Identify which cell holds the provided text, then report its [x, y] central coordinate. 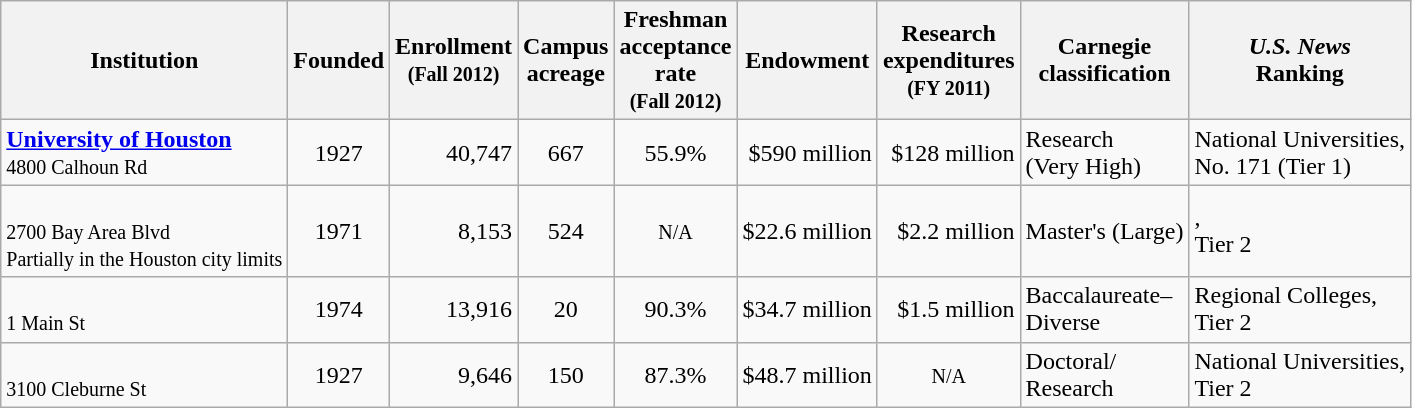
Researchexpenditures(FY 2011) [948, 60]
13,916 [454, 310]
Enrollment(Fall 2012) [454, 60]
,Tier 2 [1300, 231]
$1.5 million [948, 310]
Doctoral/Research [1104, 374]
Carnegieclassification [1104, 60]
National Universities,No. 171 (Tier 1) [1300, 152]
Regional Colleges,Tier 2 [1300, 310]
3100 Cleburne St [144, 374]
8,153 [454, 231]
$590 million [807, 152]
Master's (Large) [1104, 231]
524 [566, 231]
87.3% [676, 374]
$2.2 million [948, 231]
University of Houston4800 Calhoun Rd [144, 152]
20 [566, 310]
National Universities,Tier 2 [1300, 374]
Founded [339, 60]
U.S. NewsRanking [1300, 60]
Institution [144, 60]
$22.6 million [807, 231]
1971 [339, 231]
667 [566, 152]
Endowment [807, 60]
Baccalaureate–Diverse [1104, 310]
1 Main St [144, 310]
$34.7 million [807, 310]
150 [566, 374]
40,747 [454, 152]
$48.7 million [807, 374]
Research(Very High) [1104, 152]
55.9% [676, 152]
1974 [339, 310]
90.3% [676, 310]
Freshmanacceptancerate(Fall 2012) [676, 60]
Campusacreage [566, 60]
9,646 [454, 374]
2700 Bay Area BlvdPartially in the Houston city limits [144, 231]
$128 million [948, 152]
